Identify which cell holds the provided text, then report its [x, y] central coordinate. 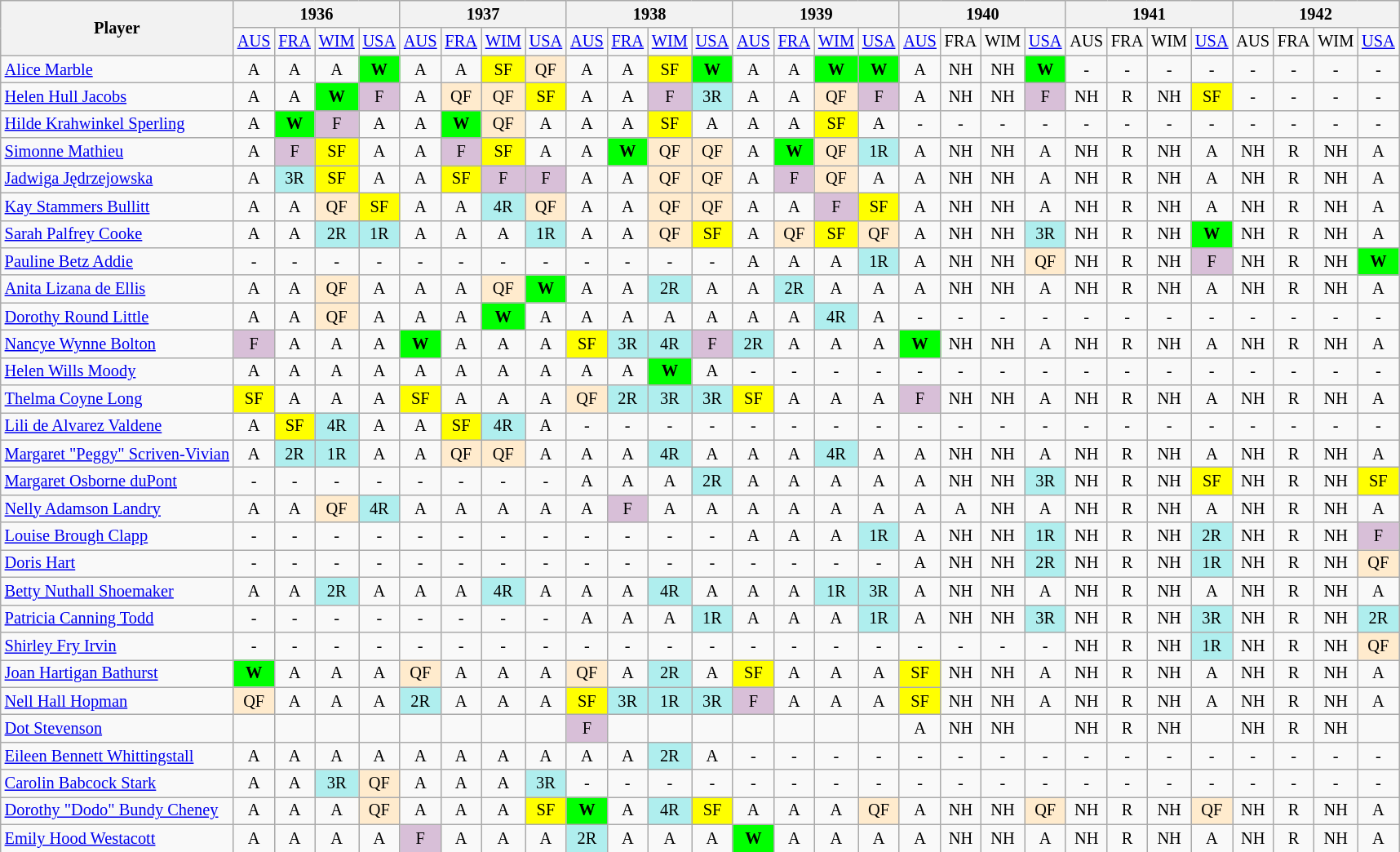
Dorothy "Dodo" Bundy Cheney [117, 810]
Joan Hartigan Bathurst [117, 673]
Doris Hart [117, 563]
Helen Wills Moody [117, 371]
Louise Brough Clapp [117, 536]
Lili de Alvarez Valdene [117, 426]
Pauline Betz Addie [117, 261]
Nelly Adamson Landry [117, 508]
Betty Nuthall Shoemaker [117, 591]
Dot Stevenson [117, 728]
Dorothy Round Little [117, 317]
Jadwiga Jędrzejowska [117, 179]
Margaret "Peggy" Scriven-Vivian [117, 454]
Nell Hall Hopman [117, 701]
Helen Hull Jacobs [117, 96]
Simonne Mathieu [117, 152]
1940 [982, 14]
Thelma Coyne Long [117, 399]
1938 [649, 14]
1937 [483, 14]
Margaret Osborne duPont [117, 481]
Anita Lizana de Ellis [117, 289]
1936 [317, 14]
Eileen Bennett Whittingstall [117, 756]
Hilde Krahwinkel Sperling [117, 124]
Nancye Wynne Bolton [117, 344]
Emily Hood Westacott [117, 838]
Alice Marble [117, 69]
Carolin Babcock Stark [117, 783]
1939 [816, 14]
Shirley Fry Irvin [117, 646]
1942 [1315, 14]
Sarah Palfrey Cooke [117, 234]
Player [117, 28]
1941 [1149, 14]
Patricia Canning Todd [117, 619]
Kay Stammers Bullitt [117, 206]
